Locate the cell with the specified text and output its (X, Y) center coordinate. 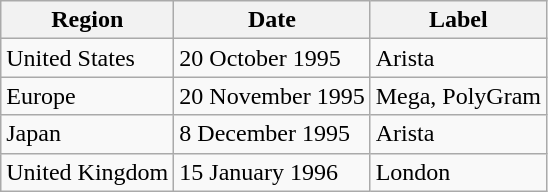
Date (272, 20)
8 December 1995 (272, 134)
Region (88, 20)
20 November 1995 (272, 96)
Label (458, 20)
United States (88, 58)
20 October 1995 (272, 58)
Mega, PolyGram (458, 96)
15 January 1996 (272, 172)
Japan (88, 134)
United Kingdom (88, 172)
Europe (88, 96)
London (458, 172)
